Extract the (x, y) coordinate from the center of the cell holding the provided text.  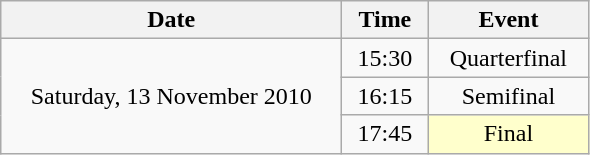
Date (172, 20)
Event (508, 20)
Saturday, 13 November 2010 (172, 96)
Semifinal (508, 96)
17:45 (385, 134)
16:15 (385, 96)
Quarterfinal (508, 58)
Time (385, 20)
Final (508, 134)
15:30 (385, 58)
